Capture the cell that displays the provided text and extract its [x, y] central coordinate. 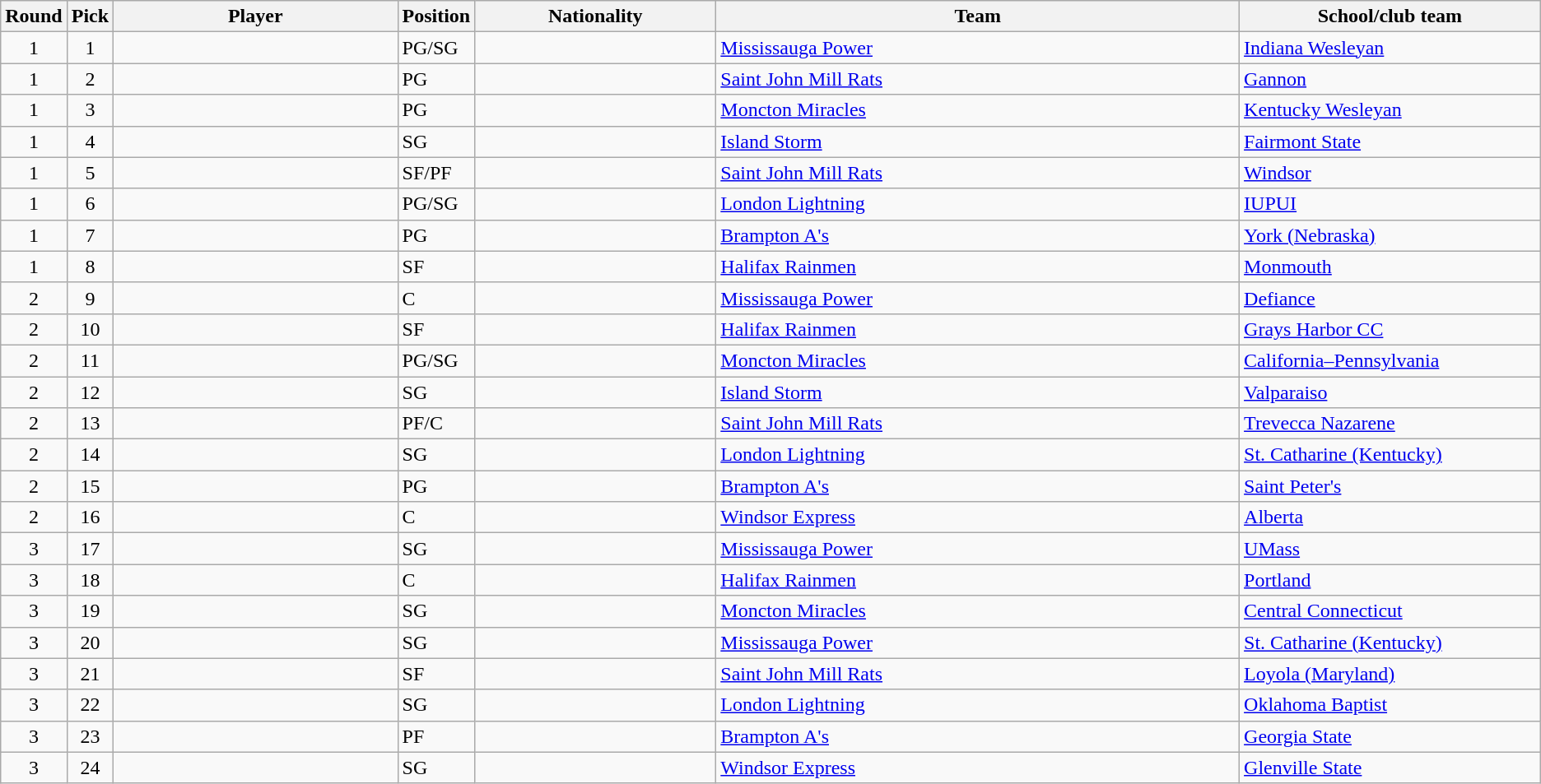
Defiance [1390, 298]
24 [90, 768]
Monmouth [1390, 267]
School/club team [1390, 16]
6 [90, 204]
Position [436, 16]
20 [90, 643]
15 [90, 486]
12 [90, 392]
17 [90, 549]
Valparaiso [1390, 392]
Grays Harbor CC [1390, 329]
5 [90, 173]
18 [90, 580]
22 [90, 705]
10 [90, 329]
SF/PF [436, 173]
Team [978, 16]
Saint Peter's [1390, 486]
Portland [1390, 580]
Kentucky Wesleyan [1390, 110]
York (Nebraska) [1390, 235]
7 [90, 235]
9 [90, 298]
Glenville State [1390, 768]
Alberta [1390, 517]
Loyola (Maryland) [1390, 674]
Player [255, 16]
23 [90, 736]
Fairmont State [1390, 141]
Windsor [1390, 173]
Central Connecticut [1390, 611]
Gannon [1390, 79]
16 [90, 517]
California–Pennsylvania [1390, 360]
11 [90, 360]
UMass [1390, 549]
Georgia State [1390, 736]
PF [436, 736]
19 [90, 611]
PF/C [436, 424]
21 [90, 674]
Trevecca Nazarene [1390, 424]
Round [34, 16]
Indiana Wesleyan [1390, 48]
4 [90, 141]
Oklahoma Baptist [1390, 705]
Nationality [596, 16]
IUPUI [1390, 204]
8 [90, 267]
13 [90, 424]
Pick [90, 16]
14 [90, 455]
